Identify which cell holds the provided text, then report its (x, y) central coordinate. 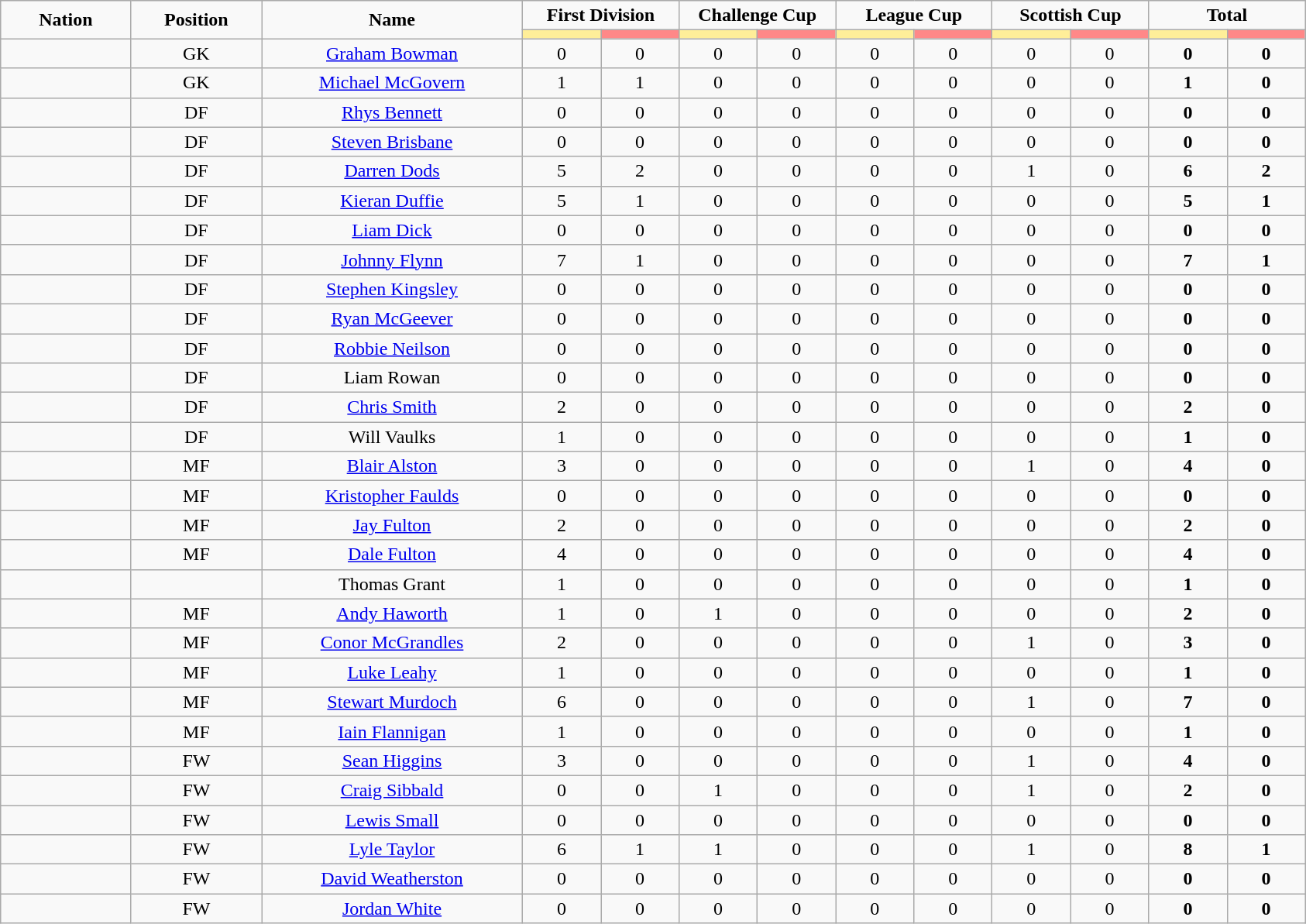
Lewis Small (392, 820)
League Cup (914, 15)
Kristopher Faulds (392, 496)
Scottish Cup (1071, 15)
Stephen Kingsley (392, 289)
Andy Haworth (392, 613)
Nation (66, 20)
Robbie Neilson (392, 348)
Will Vaulks (392, 437)
Michael McGovern (392, 83)
Darren Dods (392, 171)
Johnny Flynn (392, 259)
Jay Fulton (392, 525)
Liam Rowan (392, 378)
Liam Dick (392, 230)
Rhys Bennett (392, 112)
Ryan McGeever (392, 318)
Dale Fulton (392, 555)
Conor McGrandles (392, 643)
Kieran Duffie (392, 201)
Chris Smith (392, 407)
Challenge Cup (758, 15)
Iain Flannigan (392, 731)
8 (1188, 850)
David Weatherston (392, 879)
Steven Brisbane (392, 142)
Luke Leahy (392, 672)
Name (392, 20)
Lyle Taylor (392, 850)
Position (196, 20)
First Division (600, 15)
Stewart Murdoch (392, 702)
Graham Bowman (392, 53)
Thomas Grant (392, 584)
Craig Sibbald (392, 790)
Total (1227, 15)
Jordan White (392, 909)
Blair Alston (392, 466)
Sean Higgins (392, 761)
